Find where the given text appears and provide that cell's center as [X, Y] coordinate. 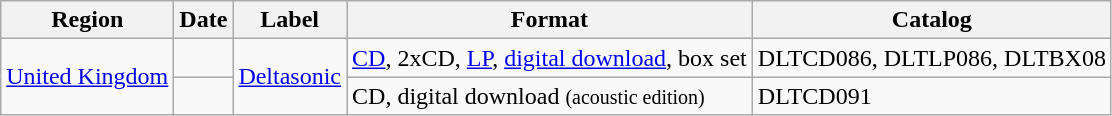
Region [88, 20]
CD, digital download (acoustic edition) [550, 96]
Label [290, 20]
Format [550, 20]
Deltasonic [290, 77]
Catalog [932, 20]
CD, 2xCD, LP, digital download, box set [550, 58]
DLTCD086, DLTLP086, DLTBX08 [932, 58]
United Kingdom [88, 77]
Date [204, 20]
DLTCD091 [932, 96]
